Locate the cell with the specified text and output its (x, y) center coordinate. 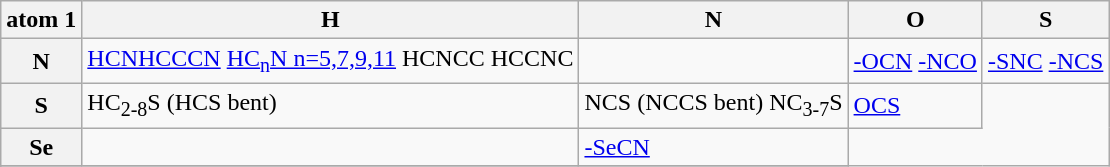
NCS (NCCS bent) NC3-7S (714, 105)
O (915, 20)
atom 1 (42, 20)
HCNHCCCN HCnN n=5,7,9,11 HCNCC HCCNC (330, 61)
-OCN -NCO (915, 61)
-SNC -NCS (1045, 61)
-SeCN (714, 147)
H (330, 20)
HC2-8S (HCS bent) (330, 105)
OCS (915, 105)
Se (42, 147)
